Detect which cell encompasses the target text, then output its (x, y) center coordinate. 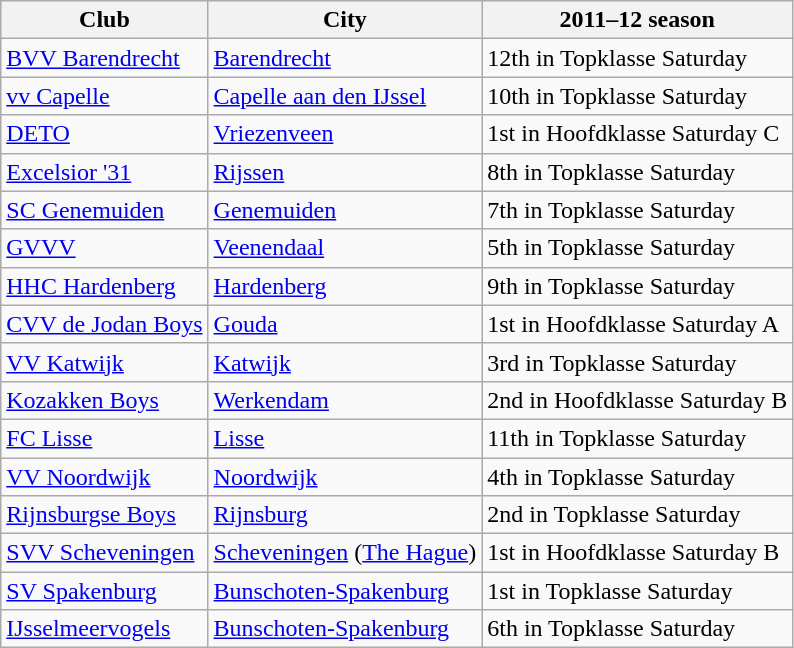
SV Spakenburg (104, 591)
CVV de Jodan Boys (104, 324)
Gouda (345, 324)
City (345, 20)
5th in Topklasse Saturday (638, 248)
6th in Topklasse Saturday (638, 629)
11th in Topklasse Saturday (638, 438)
Excelsior '31 (104, 172)
8th in Topklasse Saturday (638, 172)
2011–12 season (638, 20)
Werkendam (345, 400)
FC Lisse (104, 438)
Veenendaal (345, 248)
Genemuiden (345, 210)
HHC Hardenberg (104, 286)
Rijnsburgse Boys (104, 515)
3rd in Topklasse Saturday (638, 362)
2nd in Hoofdklasse Saturday B (638, 400)
1st in Hoofdklasse Saturday B (638, 553)
VV Katwijk (104, 362)
Scheveningen (The Hague) (345, 553)
4th in Topklasse Saturday (638, 477)
Hardenberg (345, 286)
Barendrecht (345, 58)
Kozakken Boys (104, 400)
SC Genemuiden (104, 210)
7th in Topklasse Saturday (638, 210)
1st in Hoofdklasse Saturday A (638, 324)
Rijnsburg (345, 515)
10th in Topklasse Saturday (638, 96)
1st in Hoofdklasse Saturday C (638, 134)
9th in Topklasse Saturday (638, 286)
1st in Topklasse Saturday (638, 591)
Club (104, 20)
vv Capelle (104, 96)
Noordwijk (345, 477)
12th in Topklasse Saturday (638, 58)
BVV Barendrecht (104, 58)
Capelle aan den IJssel (345, 96)
SVV Scheveningen (104, 553)
GVVV (104, 248)
VV Noordwijk (104, 477)
2nd in Topklasse Saturday (638, 515)
DETO (104, 134)
Rijssen (345, 172)
Lisse (345, 438)
Vriezenveen (345, 134)
IJsselmeervogels (104, 629)
Katwijk (345, 362)
